Search for the cell housing the specified text and yield its (x, y) center coordinate. 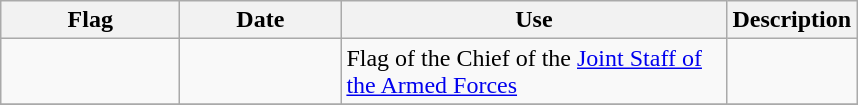
Flag of the Chief of the Joint Staff of the Armed Forces (534, 72)
Use (534, 20)
Date (260, 20)
Description (792, 20)
Flag (90, 20)
